Scan for the cell matching the given text and deliver its [x, y] coordinate at center. 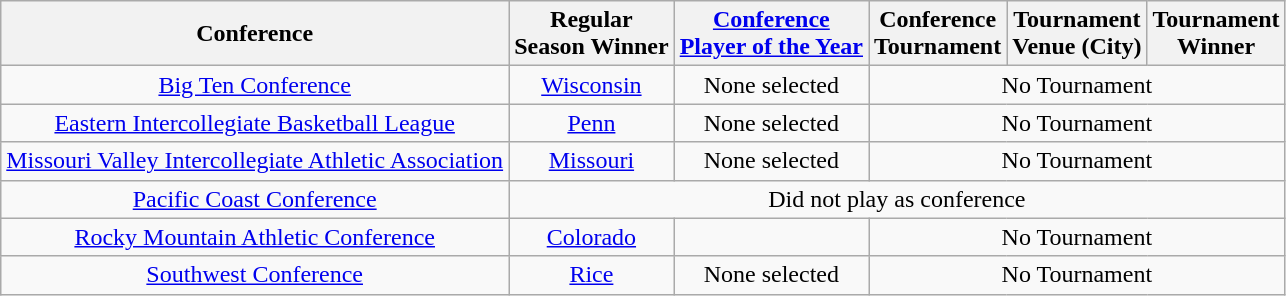
Penn [592, 123]
Rocky Mountain Athletic Conference [255, 237]
Tournament Venue (City) [1077, 34]
Missouri Valley Intercollegiate Athletic Association [255, 161]
Missouri [592, 161]
Conference Player of the Year [771, 34]
Regular Season Winner [592, 34]
Rice [592, 275]
Wisconsin [592, 85]
Southwest Conference [255, 275]
Pacific Coast Conference [255, 199]
Conference Tournament [938, 34]
Colorado [592, 237]
Conference [255, 34]
Did not play as conference [898, 199]
Tournament Winner [1216, 34]
Big Ten Conference [255, 85]
Eastern Intercollegiate Basketball League [255, 123]
